Detect which cell encompasses the target text, then output its [X, Y] center coordinate. 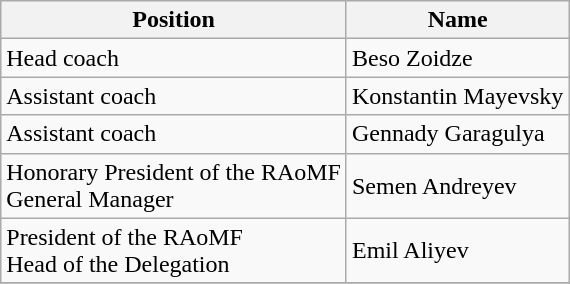
Beso Zoidze [457, 58]
Position [174, 20]
Name [457, 20]
Head coach [174, 58]
President of the RAoMFHead of the Delegation [174, 250]
Semen Andreyev [457, 186]
Honorary President of the RAoMFGeneral Manager [174, 186]
Emil Aliyev [457, 250]
Gennady Garagulya [457, 134]
Konstantin Mayevsky [457, 96]
